Search for the cell housing the specified text and yield its (x, y) center coordinate. 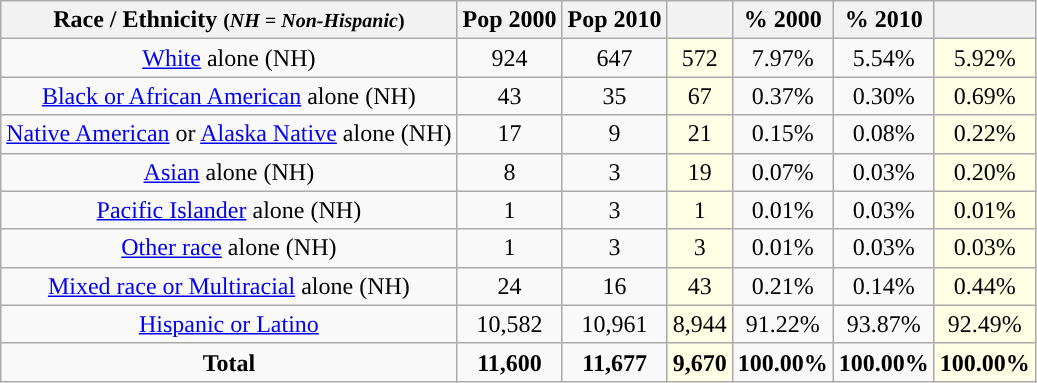
572 (700, 58)
93.87% (884, 324)
9,670 (700, 362)
0.08% (884, 134)
24 (510, 286)
10,582 (510, 324)
17 (510, 134)
647 (614, 58)
Mixed race or Multiracial alone (NH) (229, 286)
91.22% (782, 324)
0.07% (782, 172)
0.20% (984, 172)
16 (614, 286)
5.54% (884, 58)
11,600 (510, 362)
8 (510, 172)
35 (614, 96)
Hispanic or Latino (229, 324)
0.69% (984, 96)
% 2000 (782, 20)
924 (510, 58)
% 2010 (884, 20)
11,677 (614, 362)
Black or African American alone (NH) (229, 96)
Pacific Islander alone (NH) (229, 210)
0.37% (782, 96)
21 (700, 134)
19 (700, 172)
10,961 (614, 324)
5.92% (984, 58)
Total (229, 362)
0.14% (884, 286)
0.44% (984, 286)
9 (614, 134)
Pop 2000 (510, 20)
0.21% (782, 286)
Pop 2010 (614, 20)
White alone (NH) (229, 58)
Asian alone (NH) (229, 172)
0.15% (782, 134)
92.49% (984, 324)
Race / Ethnicity (NH = Non-Hispanic) (229, 20)
0.22% (984, 134)
67 (700, 96)
Other race alone (NH) (229, 248)
Native American or Alaska Native alone (NH) (229, 134)
8,944 (700, 324)
0.30% (884, 96)
7.97% (782, 58)
